For the text-containing cell, return its midpoint in [x, y] coordinate format. 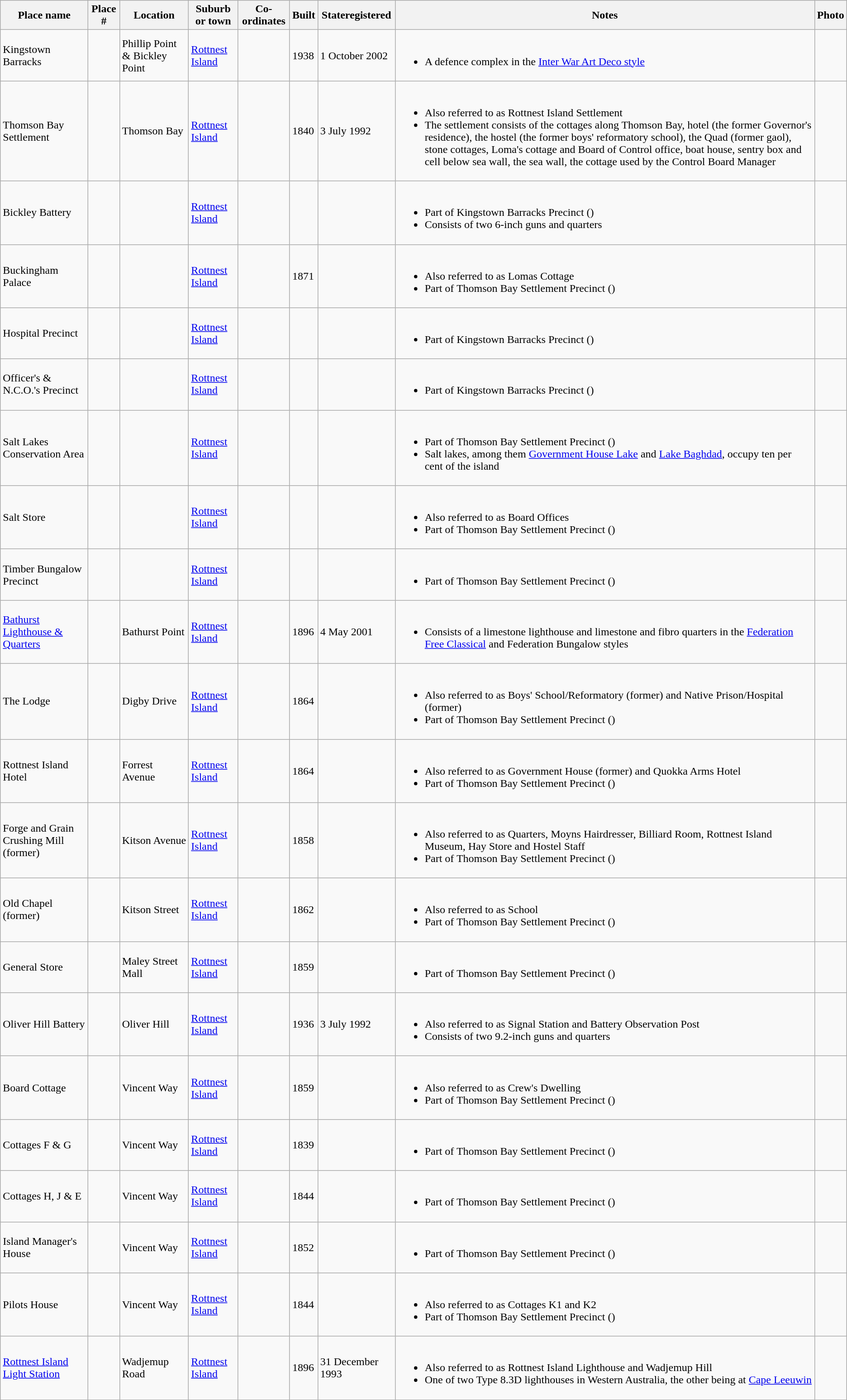
Pilots House [44, 1305]
Also referred to as Government House (former) and Quokka Arms HotelPart of Thomson Bay Settlement Precinct () [604, 771]
Forrest Avenue [154, 771]
Also referred to as Board OfficesPart of Thomson Bay Settlement Precinct () [604, 517]
Bickley Battery [44, 213]
1 October 2002 [357, 55]
31 December 1993 [357, 1368]
Hospital Precinct [44, 333]
4 May 2001 [357, 632]
Salt Store [44, 517]
Built [304, 15]
Wadjemup Road [154, 1368]
Buckingham Palace [44, 276]
Place # [104, 15]
Kitson Avenue [154, 841]
1858 [304, 841]
Forge and Grain Crushing Mill (former) [44, 841]
Phillip Point & Bickley Point [154, 55]
Old Chapel (former) [44, 910]
Digby Drive [154, 701]
1871 [304, 276]
Also referred to as Crew's DwellingPart of Thomson Bay Settlement Precinct () [604, 1088]
1862 [304, 910]
Oliver Hill [154, 1024]
1852 [304, 1247]
Also referred to as Lomas CottagePart of Thomson Bay Settlement Precinct () [604, 276]
Cottages F & G [44, 1145]
Also referred to as SchoolPart of Thomson Bay Settlement Precinct () [604, 910]
1839 [304, 1145]
Also referred to as Signal Station and Battery Observation PostConsists of two 9.2-inch guns and quarters [604, 1024]
Maley Street Mall [154, 967]
Stateregistered [357, 15]
Also referred to as Boys' School/Reformatory (former) and Native Prison/Hospital (former)Part of Thomson Bay Settlement Precinct () [604, 701]
Kitson Street [154, 910]
Part of Thomson Bay Settlement Precinct ()Salt lakes, among them Government House Lake and Lake Baghdad, occupy ten per cent of the island [604, 448]
Thomson Bay [154, 131]
Location [154, 15]
Notes [604, 15]
Photo [831, 15]
Bathurst Point [154, 632]
Officer's & N.C.O.'s Precinct [44, 385]
1936 [304, 1024]
Suburb or town [214, 15]
Island Manager's House [44, 1247]
1938 [304, 55]
Bathurst Lighthouse & Quarters [44, 632]
1840 [304, 131]
Board Cottage [44, 1088]
Rottnest Island Light Station [44, 1368]
Also referred to as Cottages K1 and K2Part of Thomson Bay Settlement Precinct () [604, 1305]
Thomson Bay Settlement [44, 131]
Consists of a limestone lighthouse and limestone and fibro quarters in the Federation Free Classical and Federation Bungalow styles [604, 632]
Salt Lakes Conservation Area [44, 448]
Timber Bungalow Precinct [44, 575]
A defence complex in the Inter War Art Deco style [604, 55]
General Store [44, 967]
Kingstown Barracks [44, 55]
Part of Kingstown Barracks Precinct ()Consists of two 6-inch guns and quarters [604, 213]
Rottnest Island Hotel [44, 771]
Cottages H, J & E [44, 1196]
Co-ordinates [263, 15]
Place name [44, 15]
Oliver Hill Battery [44, 1024]
The Lodge [44, 701]
